Extract the (x, y) coordinate from the center of the cell holding the provided text.  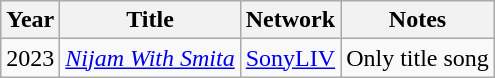
Nijam With Smita (150, 58)
2023 (30, 58)
Network (290, 20)
Year (30, 20)
Title (150, 20)
Only title song (418, 58)
Notes (418, 20)
SonyLIV (290, 58)
